Detect which cell encompasses the target text, then output its (X, Y) center coordinate. 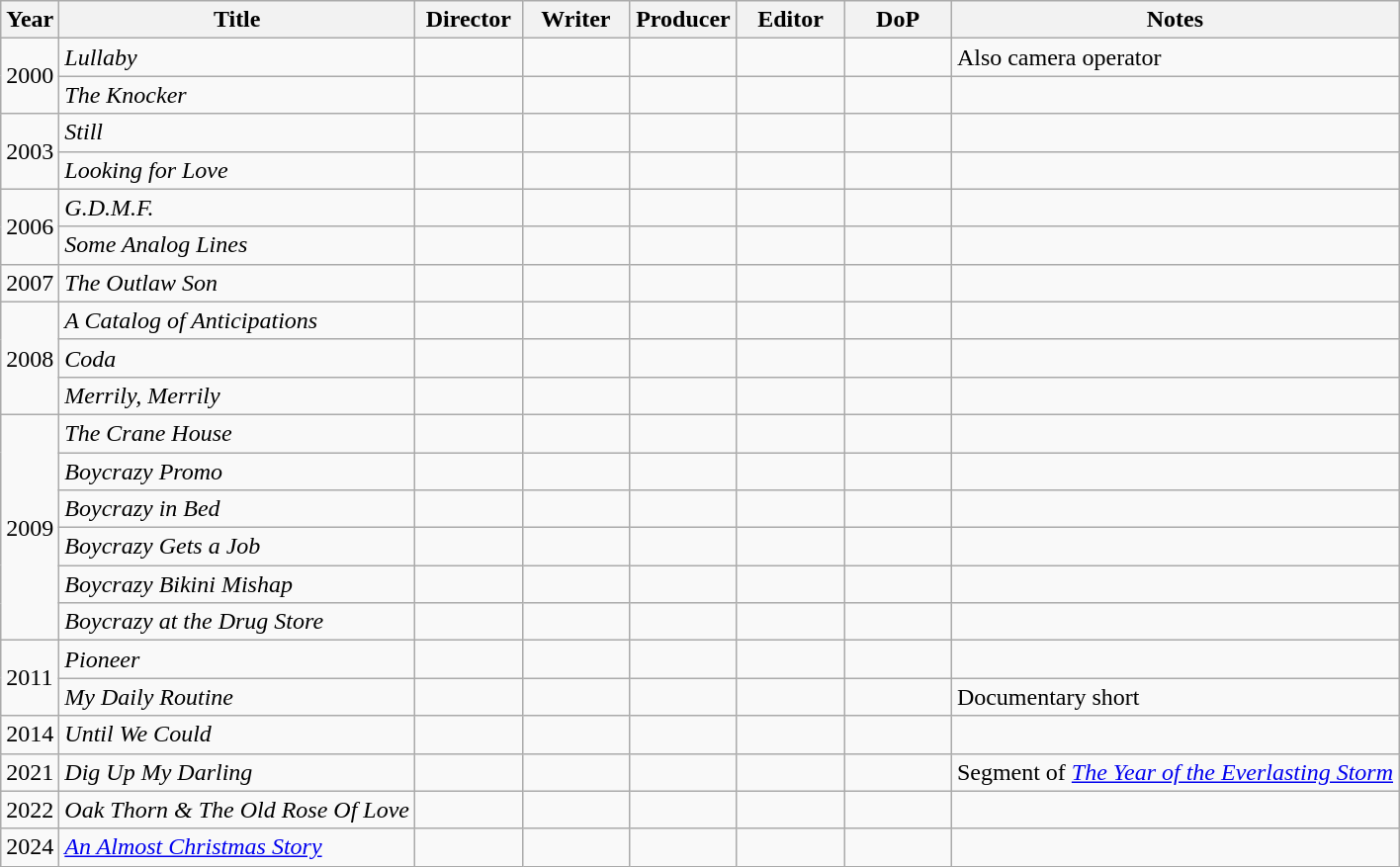
Boycrazy at the Drug Store (237, 622)
Title (237, 20)
DoP (898, 20)
2021 (30, 772)
Boycrazy Gets a Job (237, 547)
Coda (237, 358)
2022 (30, 810)
Merrily, Merrily (237, 395)
A Catalog of Anticipations (237, 320)
2006 (30, 226)
Boycrazy Bikini Mishap (237, 584)
The Knocker (237, 95)
Some Analog Lines (237, 245)
Director (469, 20)
Boycrazy in Bed (237, 509)
The Crane House (237, 433)
Year (30, 20)
The Outlaw Son (237, 283)
2003 (30, 151)
G.D.M.F. (237, 208)
My Daily Routine (237, 697)
Writer (575, 20)
Notes (1175, 20)
2009 (30, 527)
Pioneer (237, 659)
2014 (30, 735)
Until We Could (237, 735)
2007 (30, 283)
Editor (791, 20)
Producer (684, 20)
2008 (30, 358)
Lullaby (237, 57)
2011 (30, 678)
2000 (30, 76)
Dig Up My Darling (237, 772)
Oak Thorn & The Old Rose Of Love (237, 810)
Boycrazy Promo (237, 472)
2024 (30, 847)
Documentary short (1175, 697)
Segment of The Year of the Everlasting Storm (1175, 772)
An Almost Christmas Story (237, 847)
Also camera operator (1175, 57)
Looking for Love (237, 170)
Still (237, 132)
